Return [X, Y] of the center of cell containing provided text 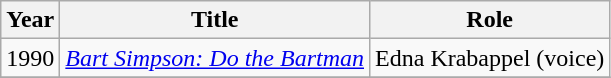
1990 [30, 58]
Bart Simpson: Do the Bartman [215, 58]
Title [215, 20]
Year [30, 20]
Role [490, 20]
Edna Krabappel (voice) [490, 58]
